Return (x, y) of the center of cell containing provided text 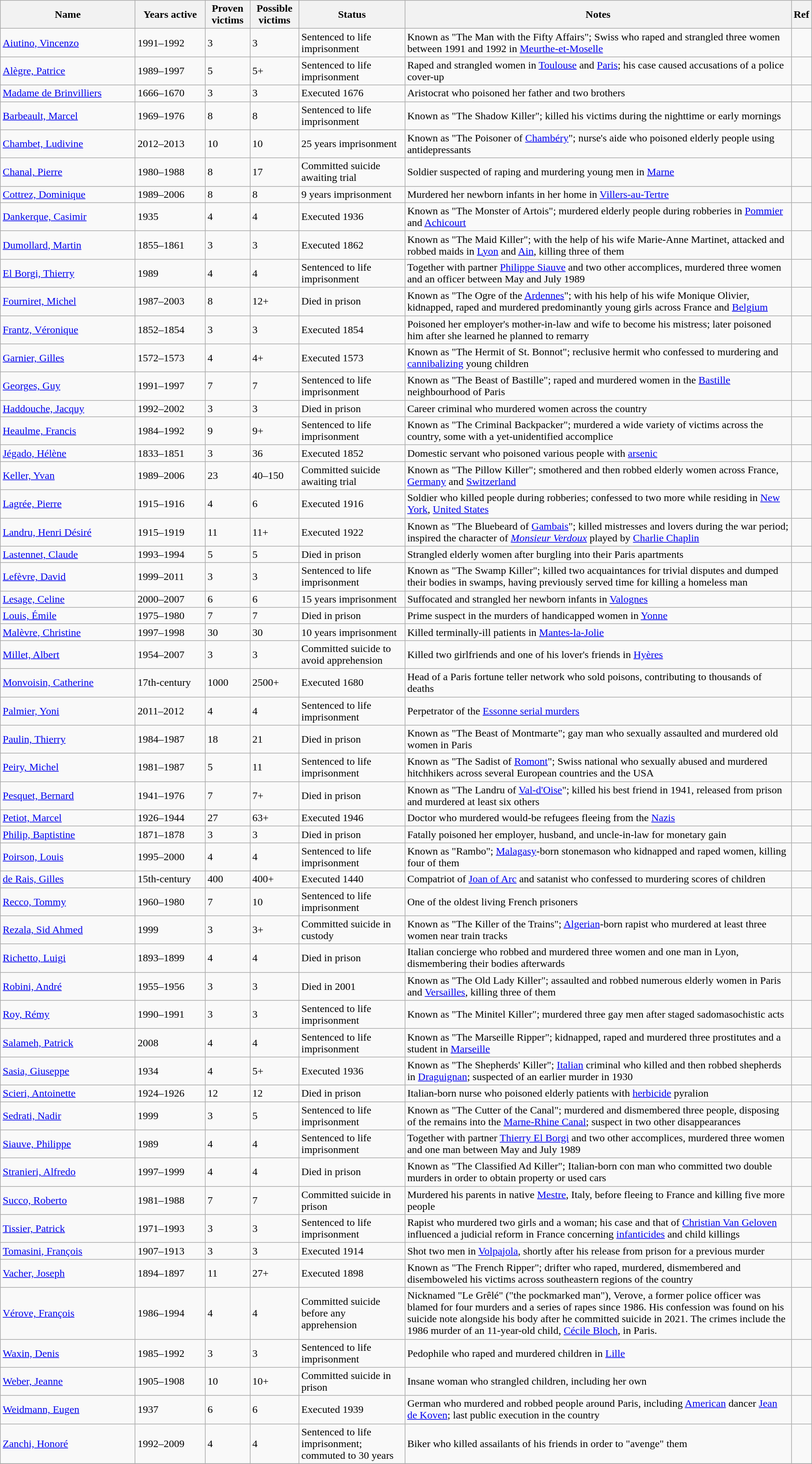
Soldier who killed people during robberies; confessed to two more while residing in New York, United States (598, 504)
1893–1899 (170, 958)
Jégado, Hélène (68, 453)
27+ (274, 1274)
2012–2013 (170, 144)
18 (227, 739)
Poisoned her employer's mother-in-law and wife to become his mistress; later poisoned him after she learned he planned to remarry (598, 330)
Executed 1914 (352, 1251)
1905–1908 (170, 1381)
Poirson, Louis (68, 857)
Executed 1852 (352, 453)
Known as "The Marseille Ripper"; kidnapped, raped and murdered three prostitutes and a student in Marseille (598, 1043)
1000 (227, 683)
7+ (274, 796)
Insane woman who strangled children, including her own (598, 1381)
27 (227, 818)
Keller, Yvan (68, 475)
23 (227, 475)
Ref (802, 15)
Prime suspect in the murders of handicapped women in Yonne (598, 616)
Sentenced to life imprisonment; commuted to 30 years (352, 1444)
Tomasini, François (68, 1251)
Executed 1939 (352, 1410)
15 years imprisonment (352, 599)
1992–2002 (170, 409)
2500+ (274, 683)
Lesage, Celine (68, 599)
Aiutino, Vincenzo (68, 43)
17 (274, 172)
de Rais, Gilles (68, 879)
Committed suicide before any apprehension (352, 1313)
Pedophile who raped and murdered children in Lille (598, 1353)
Executed 1854 (352, 330)
1855–1861 (170, 245)
1995–2000 (170, 857)
1985–1992 (170, 1353)
Notes (598, 15)
1907–1913 (170, 1251)
Shot two men in Volpajola, shortly after his release from prison for a previous murder (598, 1251)
3+ (274, 930)
Known as "The Maid Killer"; with the help of his wife Marie-Anne Martinet, attacked and robbed maids in Lyon and Ain, killing three of them (598, 245)
Frantz, Véronique (68, 330)
Compatriot of Joan of Arc and satanist who confessed to murdering scores of children (598, 879)
25 years imprisonment (352, 144)
1924–1926 (170, 1093)
Dumollard, Martin (68, 245)
1935 (170, 217)
Known as "The Poisoner of Chambéry"; nurse's aide who poisoned elderly people using antidepressants (598, 144)
Suffocated and strangled her newborn infants in Valognes (598, 599)
Known as "The Killer of the Trains"; Algerian-born rapist who murdered at least three women near train tracks (598, 930)
1997–1998 (170, 632)
1666–1670 (170, 93)
Biker who killed assailants of his friends in order to "avenge" them (598, 1444)
1955–1956 (170, 986)
1991–1997 (170, 386)
Executed 1680 (352, 683)
Robini, André (68, 986)
Known as "The Shadow Killer"; killed his victims during the nighttime or early mornings (598, 115)
Murdered his parents in native Mestre, Italy, before fleeing to France and killing five more people (598, 1201)
1572–1573 (170, 358)
Known as "The French Ripper"; drifter who raped, murdered, dismembered and disemboweled his victims across southeastern regions of the country (598, 1274)
1894–1897 (170, 1274)
15th-century (170, 879)
Malèvre, Christine (68, 632)
Landru, Henri Désiré (68, 532)
Known as "The Classified Ad Killer"; Italian-born con man who committed two double murders in order to obtain property or used cars (598, 1172)
2008 (170, 1043)
Known as "The Monster of Artois"; murdered elderly people during robberies in Pommier and Achicourt (598, 217)
1993–1994 (170, 554)
2000–2007 (170, 599)
2011–2012 (170, 711)
1987–2003 (170, 301)
Paulin, Thierry (68, 739)
Possible victims (274, 15)
Known as "The Shepherds' Killer"; Italian criminal who killed and then robbed shepherds in Draguignan; suspected of an earlier murder in 1930 (598, 1071)
400+ (274, 879)
63+ (274, 818)
1960–1980 (170, 901)
Raped and strangled women in Toulouse and Paris; his case caused accusations of a police cover-up (598, 71)
1852–1854 (170, 330)
Tissier, Patrick (68, 1228)
Cottrez, Dominique (68, 194)
Roy, Rémy (68, 1014)
Stranieri, Alfredo (68, 1172)
Perpetrator of the Essonne serial murders (598, 711)
1981–1987 (170, 768)
Monvoisin, Catherine (68, 683)
1954–2007 (170, 654)
Haddouche, Jacquy (68, 409)
Pesquet, Bernard (68, 796)
1984–1992 (170, 431)
Proven victims (227, 15)
Lastennet, Claude (68, 554)
Recco, Tommy (68, 901)
9 (227, 431)
Executed 1676 (352, 93)
Murdered her newborn infants in her home in Villers-au-Tertre (598, 194)
Known as "The Sadist of Romont"; Swiss national who sexually abused and murdered hitchhikers across several European countries and the USA (598, 768)
Years active (170, 15)
Scieri, Antoinette (68, 1093)
Strangled elderly women after burgling into their Paris apartments (598, 554)
Georges, Guy (68, 386)
40–150 (274, 475)
Fatally poisoned her employer, husband, and uncle-in-law for monetary gain (598, 835)
Executed 1946 (352, 818)
1926–1944 (170, 818)
Philip, Baptistine (68, 835)
10+ (274, 1381)
Together with partner Philippe Siauve and two other accomplices, murdered three women and an officer between May and July 1989 (598, 273)
Aristocrat who poisoned her father and two brothers (598, 93)
Weber, Jeanne (68, 1381)
Known as "The Minitel Killer"; murdered three gay men after staged sadomasochistic acts (598, 1014)
Known as "The Landru of Val-d'Oise"; killed his best friend in 1941, released from prison and murdered at least six others (598, 796)
Killed terminally-ill patients in Mantes-la-Jolie (598, 632)
Waxin, Denis (68, 1353)
400 (227, 879)
German who murdered and robbed people around Paris, including American dancer Jean de Koven; last public execution in the country (598, 1410)
Committed suicide in custody (352, 930)
Executed 1916 (352, 504)
One of the oldest living French prisoners (598, 901)
Executed 1922 (352, 532)
Doctor who murdered would-be refugees fleeing from the Nazis (598, 818)
Zanchi, Honoré (68, 1444)
Name (68, 15)
9+ (274, 431)
Alègre, Patrice (68, 71)
Peiry, Michel (68, 768)
Lefèvre, David (68, 577)
Rezala, Sid Ahmed (68, 930)
Madame de Brinvilliers (68, 93)
Heaulme, Francis (68, 431)
Richetto, Luigi (68, 958)
Soldier suspected of raping and murdering young men in Marne (598, 172)
Fourniret, Michel (68, 301)
1915–1916 (170, 504)
1992–2009 (170, 1444)
Known as "The Criminal Backpacker"; murdered a wide variety of victims across the country, some with a yet-unidentified accomplice (598, 431)
Died in 2001 (352, 986)
Executed 1440 (352, 879)
1971–1993 (170, 1228)
12+ (274, 301)
Known as "The Beast of Bastille"; raped and murdered women in the Bastille neighbourhood of Paris (598, 386)
Louis, Émile (68, 616)
Head of a Paris fortune teller network who sold poisons, contributing to thousands of deaths (598, 683)
1981–1988 (170, 1201)
9 years imprisonment (352, 194)
17th-century (170, 683)
Sedrati, Nadir (68, 1116)
Dankerque, Casimir (68, 217)
Chanal, Pierre (68, 172)
4+ (274, 358)
10 years imprisonment (352, 632)
21 (274, 739)
Known as "The Man with the Fifty Affairs"; Swiss who raped and strangled three women between 1991 and 1992 in Meurthe-et-Moselle (598, 43)
Italian concierge who robbed and murdered three women and one man in Lyon, dismembering their bodies afterwards (598, 958)
11+ (274, 532)
Known as "The Old Lady Killer"; assaulted and robbed numerous elderly women in Paris and Versailles, killing three of them (598, 986)
1984–1987 (170, 739)
Italian-born nurse who poisoned elderly patients with herbicide pyralion (598, 1093)
Known as "Rambo"; Malagasy-born stonemason who kidnapped and raped women, killing four of them (598, 857)
Millet, Albert (68, 654)
1937 (170, 1410)
Executed 1573 (352, 358)
Lagrée, Pierre (68, 504)
1934 (170, 1071)
Together with partner Thierry El Borgi and two other accomplices, murdered three women and one man between May and July 1989 (598, 1144)
Sasia, Giuseppe (68, 1071)
1833–1851 (170, 453)
Chambet, Ludivine (68, 144)
Domestic servant who poisoned various people with arsenic (598, 453)
Known as "The Hermit of St. Bonnot"; reclusive hermit who confessed to murdering and cannibalizing young children (598, 358)
1969–1976 (170, 115)
1991–1992 (170, 43)
Executed 1862 (352, 245)
Status (352, 15)
Salameh, Patrick (68, 1043)
1997–1999 (170, 1172)
Known as "The Pillow Killer"; smothered and then robbed elderly women across France, Germany and Switzerland (598, 475)
Garnier, Gilles (68, 358)
Petiot, Marcel (68, 818)
Killed two girlfriends and one of his lover's friends in Hyères (598, 654)
Vacher, Joseph (68, 1274)
Vérove, François (68, 1313)
Siauve, Philippe (68, 1144)
1980–1988 (170, 172)
1986–1994 (170, 1313)
36 (274, 453)
Career criminal who murdered women across the country (598, 409)
1989–1997 (170, 71)
Executed 1898 (352, 1274)
1999–2011 (170, 577)
1990–1991 (170, 1014)
Palmier, Yoni (68, 711)
1871–1878 (170, 835)
El Borgi, Thierry (68, 273)
Weidmann, Eugen (68, 1410)
1915–1919 (170, 532)
1975–1980 (170, 616)
Succo, Roberto (68, 1201)
1941–1976 (170, 796)
Committed suicide to avoid apprehension (352, 654)
Barbeault, Marcel (68, 115)
Known as "The Beast of Montmarte"; gay man who sexually assaulted and murdered old women in Paris (598, 739)
